Find where the given text appears and provide that cell's center as (x, y) coordinate. 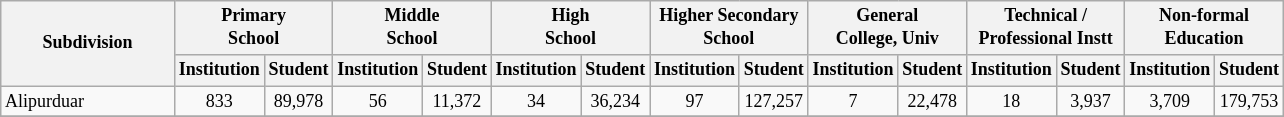
3,937 (1090, 102)
PrimarySchool (253, 28)
HighSchool (570, 28)
56 (378, 102)
3,709 (1170, 102)
Alipurduar (88, 102)
MiddleSchool (412, 28)
Subdivision (88, 44)
Higher SecondarySchool (729, 28)
179,753 (1250, 102)
18 (1011, 102)
22,478 (932, 102)
127,257 (774, 102)
36,234 (616, 102)
Non-formalEducation (1204, 28)
7 (853, 102)
GeneralCollege, Univ (887, 28)
89,978 (298, 102)
Technical /Professional Instt (1045, 28)
11,372 (458, 102)
97 (695, 102)
34 (536, 102)
833 (219, 102)
